Capture the cell that displays the provided text and extract its [X, Y] central coordinate. 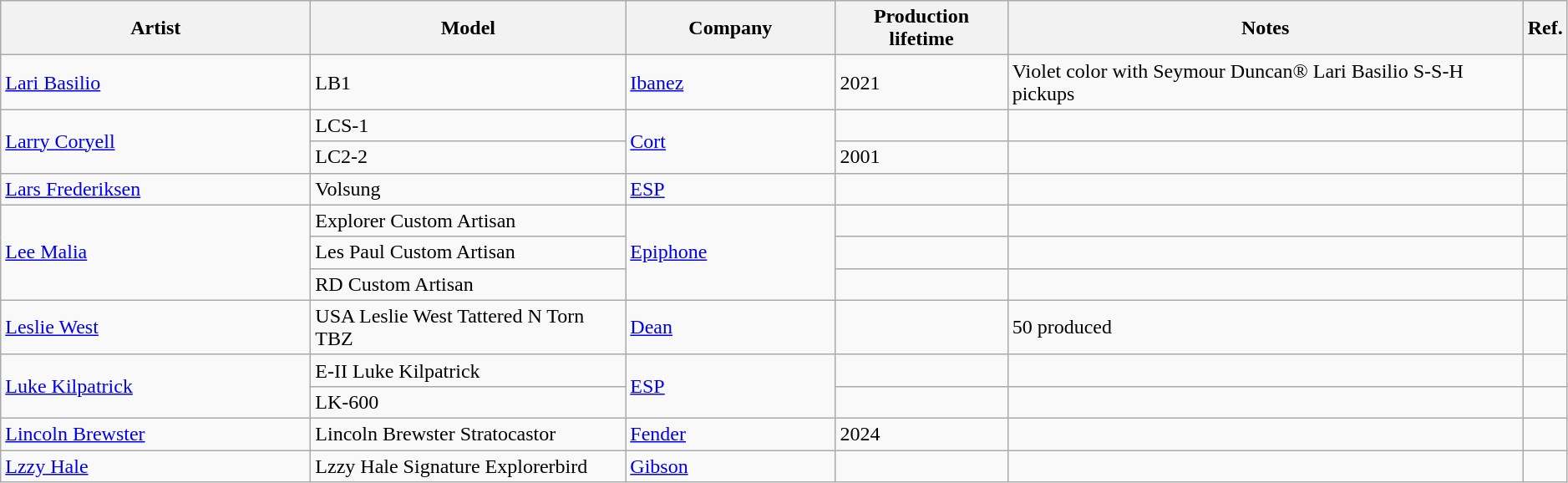
Violet color with Seymour Duncan® Lari Basilio S-S-H pickups [1265, 82]
Lee Malia [155, 252]
Dean [730, 328]
Lari Basilio [155, 82]
Luke Kilpatrick [155, 386]
LB1 [468, 82]
Gibson [730, 465]
LCS-1 [468, 125]
Notes [1265, 28]
Cort [730, 141]
Lincoln Brewster [155, 434]
Company [730, 28]
2001 [921, 157]
Artist [155, 28]
Ibanez [730, 82]
Lincoln Brewster Stratocastor [468, 434]
Leslie West [155, 328]
Explorer Custom Artisan [468, 221]
Lzzy Hale Signature Explorerbird [468, 465]
Production lifetime [921, 28]
Lzzy Hale [155, 465]
RD Custom Artisan [468, 284]
50 produced [1265, 328]
Model [468, 28]
USA Leslie West Tattered N Torn TBZ [468, 328]
Epiphone [730, 252]
2021 [921, 82]
Ref. [1545, 28]
2024 [921, 434]
Volsung [468, 189]
LC2-2 [468, 157]
Larry Coryell [155, 141]
Lars Frederiksen [155, 189]
E-II Luke Kilpatrick [468, 370]
Fender [730, 434]
Les Paul Custom Artisan [468, 252]
LK-600 [468, 402]
